Find where the given text appears and provide that cell's center as (X, Y) coordinate. 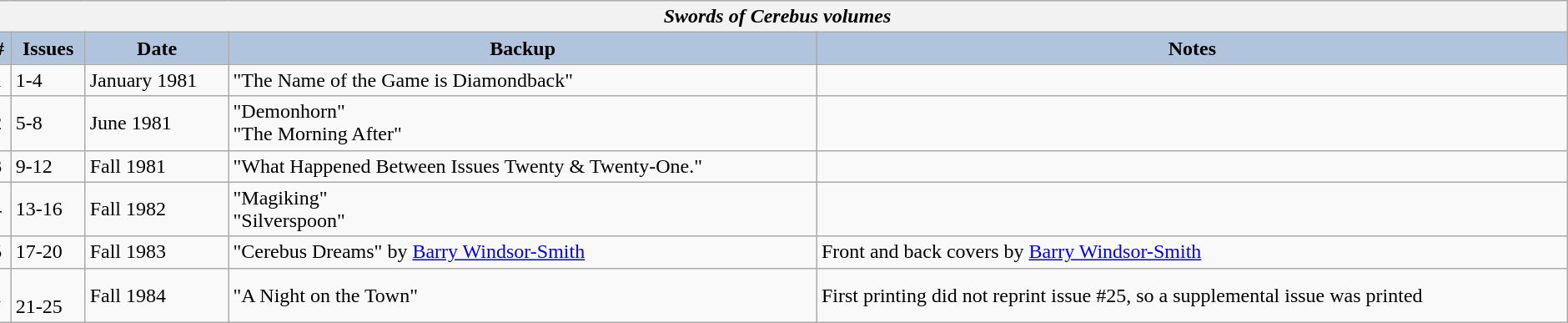
5-8 (48, 124)
Date (157, 48)
Fall 1984 (157, 295)
21-25 (48, 295)
Fall 1982 (157, 209)
First printing did not reprint issue #25, so a supplemental issue was printed (1192, 295)
1-4 (48, 80)
Issues (48, 48)
"Magiking""Silverspoon" (522, 209)
"A Night on the Town" (522, 295)
9-12 (48, 166)
Fall 1983 (157, 252)
Front and back covers by Barry Windsor-Smith (1192, 252)
13-16 (48, 209)
"The Name of the Game is Diamondback" (522, 80)
Backup (522, 48)
"Cerebus Dreams" by Barry Windsor-Smith (522, 252)
January 1981 (157, 80)
Notes (1192, 48)
Fall 1981 (157, 166)
June 1981 (157, 124)
"What Happened Between Issues Twenty & Twenty-One." (522, 166)
17-20 (48, 252)
"Demonhorn""The Morning After" (522, 124)
